Capture the cell that displays the provided text and extract its [x, y] central coordinate. 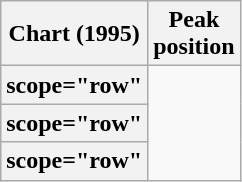
Peakposition [194, 34]
Chart (1995) [74, 34]
